Return (X, Y) of the center of cell containing provided text 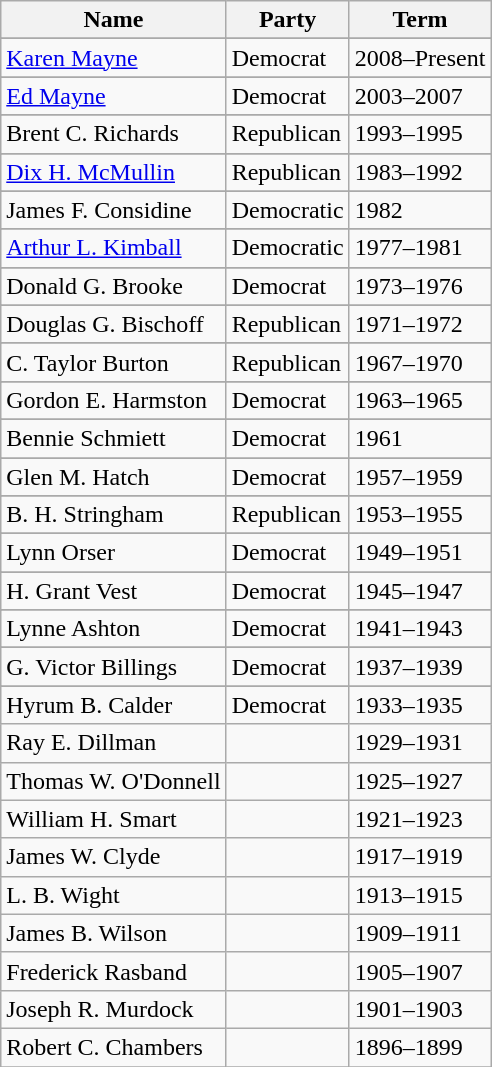
1982 (420, 210)
1901–1903 (420, 1009)
Lynn Orser (114, 553)
1953–1955 (420, 515)
William H. Smart (114, 819)
1929–1931 (420, 743)
Brent C. Richards (114, 134)
1993–1995 (420, 134)
Dix H. McMullin (114, 172)
Glen M. Hatch (114, 477)
1933–1935 (420, 705)
G. Victor Billings (114, 667)
C. Taylor Burton (114, 362)
Ed Mayne (114, 96)
H. Grant Vest (114, 591)
James B. Wilson (114, 933)
Gordon E. Harmston (114, 400)
Arthur L. Kimball (114, 248)
B. H. Stringham (114, 515)
1967–1970 (420, 362)
1905–1907 (420, 971)
James F. Considine (114, 210)
Party (288, 20)
1909–1911 (420, 933)
1917–1919 (420, 857)
1913–1915 (420, 895)
Karen Mayne (114, 58)
1945–1947 (420, 591)
1973–1976 (420, 286)
1925–1927 (420, 781)
1937–1939 (420, 667)
Name (114, 20)
1983–1992 (420, 172)
Hyrum B. Calder (114, 705)
Ray E. Dillman (114, 743)
Thomas W. O'Donnell (114, 781)
1921–1923 (420, 819)
1977–1981 (420, 248)
Douglas G. Bischoff (114, 324)
James W. Clyde (114, 857)
Bennie Schmiett (114, 438)
2008–Present (420, 58)
L. B. Wight (114, 895)
1896–1899 (420, 1047)
Term (420, 20)
1971–1972 (420, 324)
Robert C. Chambers (114, 1047)
1961 (420, 438)
2003–2007 (420, 96)
1949–1951 (420, 553)
Lynne Ashton (114, 629)
1963–1965 (420, 400)
1957–1959 (420, 477)
1941–1943 (420, 629)
Joseph R. Murdock (114, 1009)
Frederick Rasband (114, 971)
Donald G. Brooke (114, 286)
